Determine the (X, Y) coordinate at the center of the cell enclosing the given text.  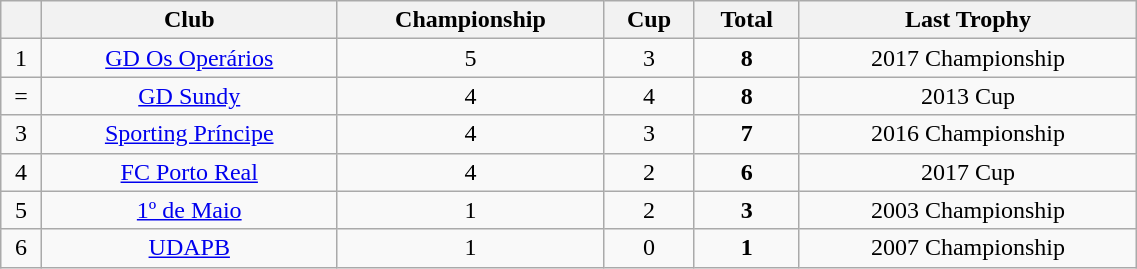
2016 Championship (968, 134)
7 (746, 134)
UDAPB (189, 248)
Total (746, 20)
= (22, 96)
Cup (650, 20)
1º de Maio (189, 210)
Sporting Príncipe (189, 134)
2007 Championship (968, 248)
FC Porto Real (189, 172)
Club (189, 20)
2017 Championship (968, 58)
2003 Championship (968, 210)
0 (650, 248)
Championship (470, 20)
GD Os Operários (189, 58)
GD Sundy (189, 96)
2013 Cup (968, 96)
Last Trophy (968, 20)
2017 Cup (968, 172)
